Return the (x, y) coordinate for the center point of the cell that contains the specified text.  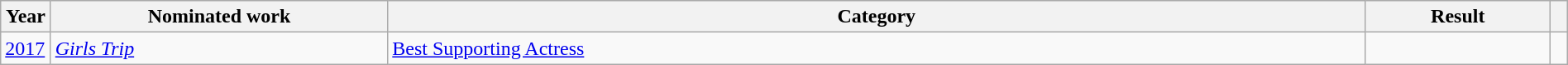
Year (26, 17)
Nominated work (219, 17)
2017 (26, 48)
Best Supporting Actress (877, 48)
Result (1458, 17)
Girls Trip (219, 48)
Category (877, 17)
